Scan for the cell matching the given text and deliver its (x, y) coordinate at center. 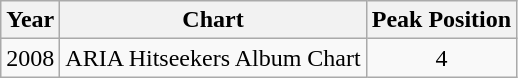
4 (441, 58)
2008 (30, 58)
Year (30, 20)
ARIA Hitseekers Album Chart (213, 58)
Peak Position (441, 20)
Chart (213, 20)
